Pinpoint the cell where the given text exists, returning its [X, Y] midpoint coordinate. 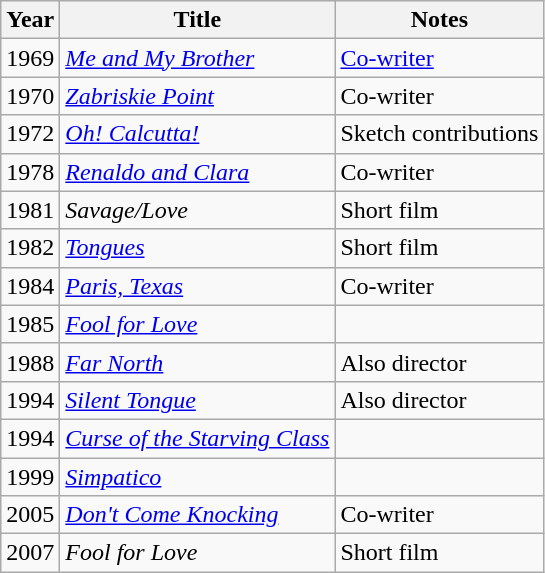
2005 [30, 515]
Paris, Texas [198, 286]
1969 [30, 58]
Title [198, 20]
1978 [30, 172]
Don't Come Knocking [198, 515]
Tongues [198, 248]
1970 [30, 96]
Silent Tongue [198, 400]
1984 [30, 286]
1988 [30, 362]
Curse of the Starving Class [198, 438]
1982 [30, 248]
Me and My Brother [198, 58]
Notes [440, 20]
Year [30, 20]
1985 [30, 324]
Far North [198, 362]
Renaldo and Clara [198, 172]
Oh! Calcutta! [198, 134]
Simpatico [198, 477]
1972 [30, 134]
Savage/Love [198, 210]
Zabriskie Point [198, 96]
Sketch contributions [440, 134]
1999 [30, 477]
1981 [30, 210]
2007 [30, 553]
